From the cell containing the given text, extract its center point as (X, Y) coordinate. 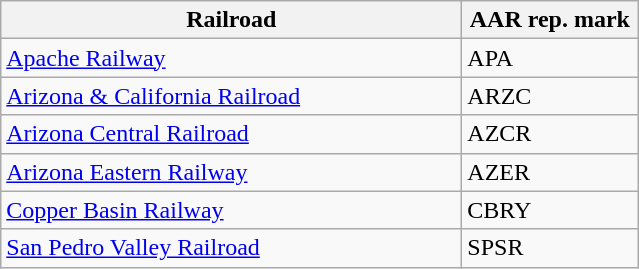
AZER (550, 172)
Copper Basin Railway (232, 210)
AZCR (550, 134)
Railroad (232, 20)
Arizona Eastern Railway (232, 172)
Apache Railway (232, 58)
ARZC (550, 96)
San Pedro Valley Railroad (232, 248)
AAR rep. mark (550, 20)
Arizona & California Railroad (232, 96)
SPSR (550, 248)
APA (550, 58)
CBRY (550, 210)
Arizona Central Railroad (232, 134)
